Return (X, Y) of the center of cell containing provided text 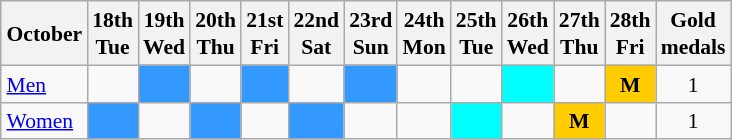
October (44, 33)
27thThu (580, 33)
22ndSat (316, 33)
21stFri (264, 33)
Women (44, 120)
24thMon (424, 33)
20thThu (216, 33)
26thWed (528, 33)
28thFri (630, 33)
19thWed (164, 33)
23rdSun (370, 33)
18thTue (112, 33)
Goldmedals (694, 33)
25thTue (476, 33)
Men (44, 84)
